Detect which cell encompasses the target text, then output its [X, Y] center coordinate. 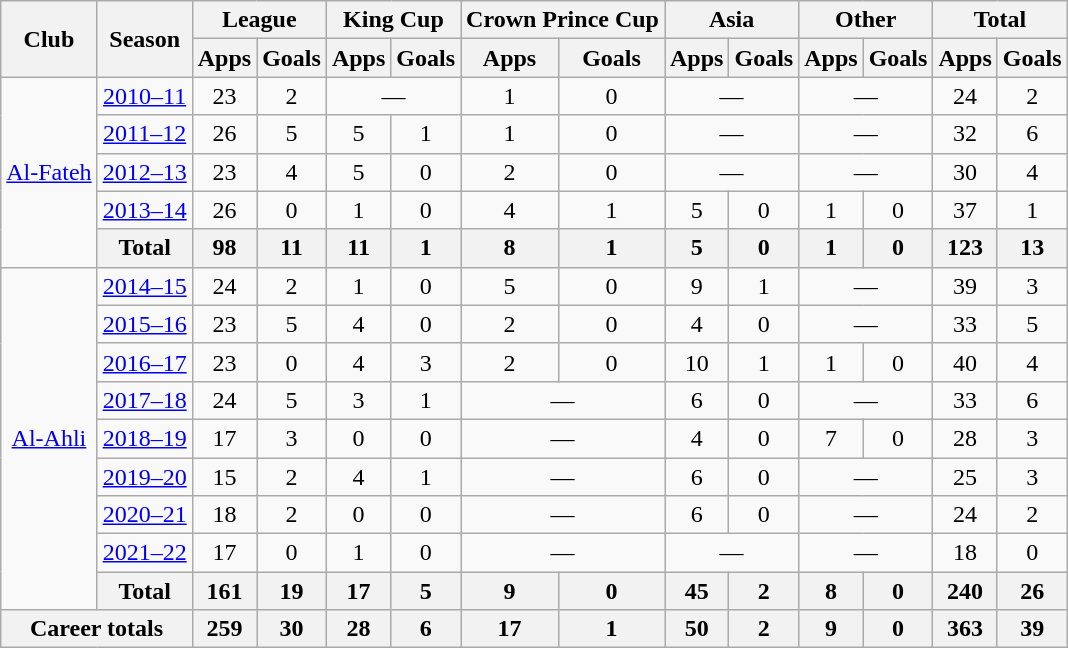
2013–14 [144, 210]
2019–20 [144, 477]
363 [965, 629]
2016–17 [144, 362]
123 [965, 248]
2014–15 [144, 286]
240 [965, 591]
League [259, 20]
161 [224, 591]
10 [696, 362]
2017–18 [144, 400]
13 [1032, 248]
25 [965, 477]
45 [696, 591]
2010–11 [144, 96]
2012–13 [144, 172]
Al-Fateh [49, 172]
259 [224, 629]
Al-Ahli [49, 438]
50 [696, 629]
2021–22 [144, 553]
98 [224, 248]
19 [292, 591]
2015–16 [144, 324]
Asia [731, 20]
40 [965, 362]
Season [144, 39]
2018–19 [144, 438]
Other [866, 20]
2020–21 [144, 515]
Crown Prince Cup [563, 20]
7 [831, 438]
15 [224, 477]
32 [965, 134]
37 [965, 210]
Club [49, 39]
2011–12 [144, 134]
Career totals [96, 629]
King Cup [393, 20]
